Extract the (X, Y) coordinate from the center of the cell holding the provided text.  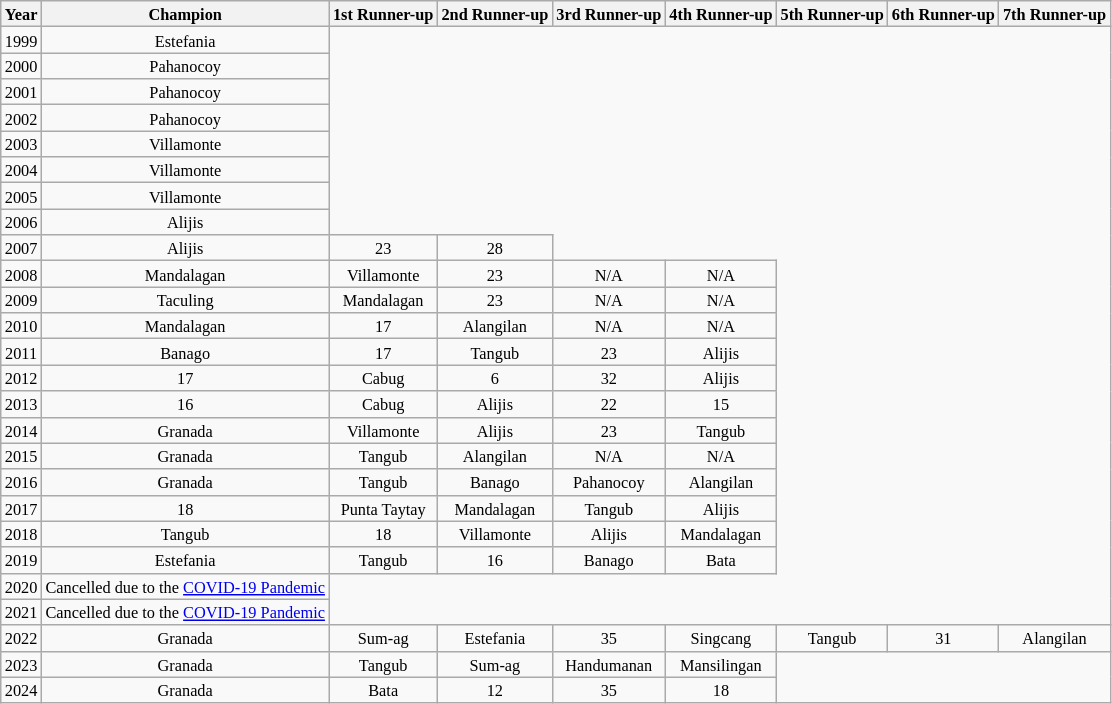
2006 (22, 222)
32 (608, 378)
Punta Taytay (383, 508)
12 (494, 690)
1999 (22, 40)
Handumanan (608, 664)
2001 (22, 92)
2005 (22, 196)
2011 (22, 352)
2020 (22, 586)
Mansilingan (720, 664)
2003 (22, 144)
2014 (22, 430)
2008 (22, 274)
2000 (22, 66)
2022 (22, 638)
2010 (22, 326)
2nd Runner-up (494, 14)
2013 (22, 404)
6 (494, 378)
5th Runner-up (832, 14)
2021 (22, 612)
2024 (22, 690)
31 (944, 638)
2002 (22, 118)
2007 (22, 248)
2018 (22, 534)
3rd Runner-up (608, 14)
2015 (22, 456)
1st Runner-up (383, 14)
2017 (22, 508)
6th Runner-up (944, 14)
Singcang (720, 638)
28 (494, 248)
Year (22, 14)
2012 (22, 378)
2016 (22, 482)
Champion (185, 14)
2023 (22, 664)
Taculing (185, 300)
22 (608, 404)
2009 (22, 300)
2004 (22, 170)
2019 (22, 560)
4th Runner-up (720, 14)
7th Runner-up (1054, 14)
15 (720, 404)
